Pinpoint the cell where the given text exists, returning its [X, Y] midpoint coordinate. 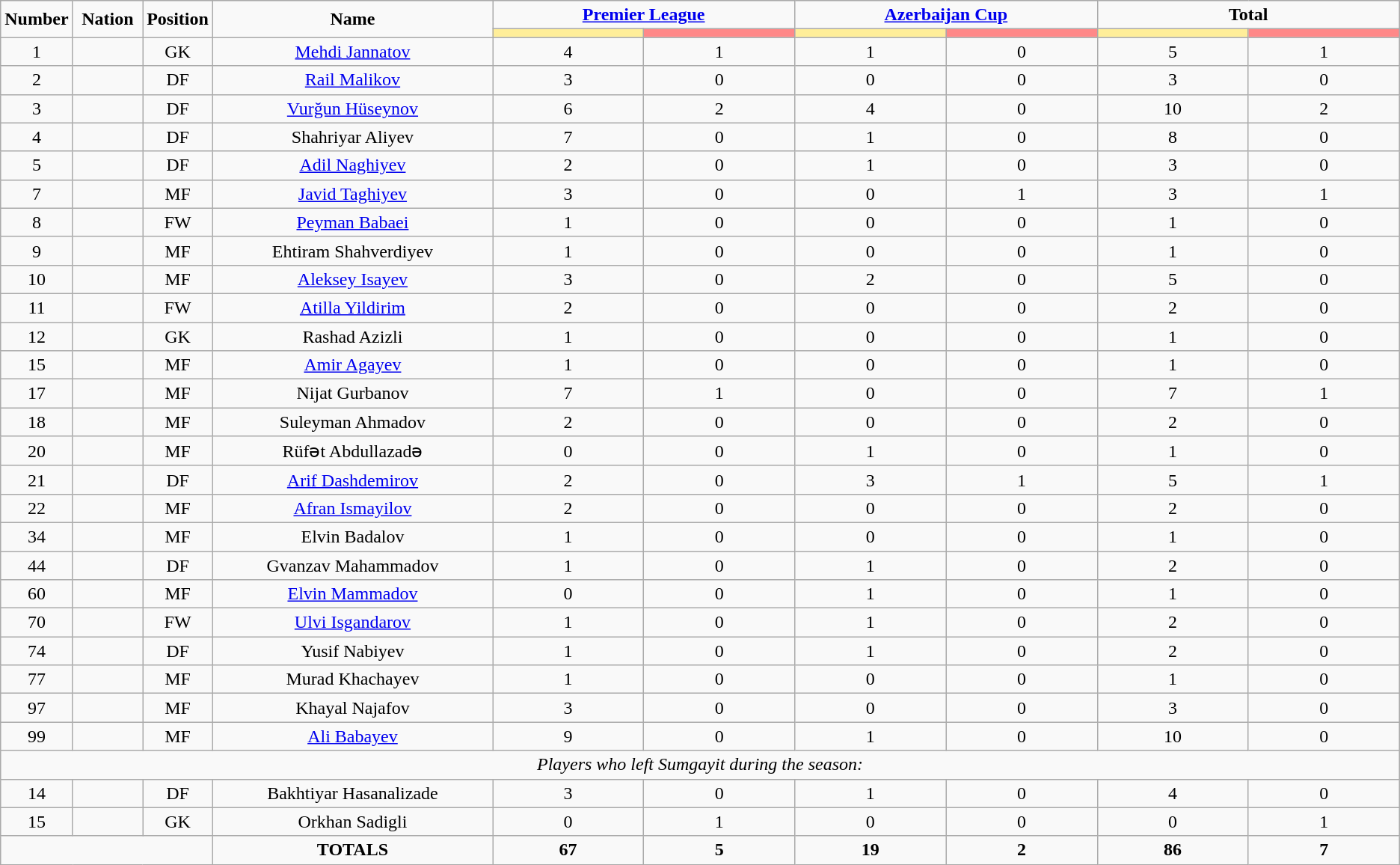
Aleksey Isayev [352, 279]
14 [37, 793]
Ali Babayev [352, 736]
TOTALS [352, 850]
Rail Malikov [352, 80]
Amir Agayev [352, 365]
Azerbaijan Cup [946, 15]
Afran Ismayilov [352, 508]
Adil Naghiyev [352, 165]
11 [37, 308]
Khayal Najafov [352, 708]
Orkhan Sadigli [352, 822]
60 [37, 594]
97 [37, 708]
12 [37, 336]
Name [352, 19]
77 [37, 679]
Suleyman Ahmadov [352, 422]
86 [1173, 850]
Total [1248, 15]
67 [568, 850]
Players who left Sumgayit during the season: [700, 765]
17 [37, 394]
20 [37, 451]
Gvanzav Mahammadov [352, 565]
Ehtiram Shahverdiyev [352, 251]
Peyman Babaei [352, 222]
Vurğun Hüseynov [352, 108]
Premier League [643, 15]
Rüfət Abdullazadə [352, 451]
Ulvi Isgandarov [352, 623]
Nijat Gurbanov [352, 394]
Elvin Badalov [352, 537]
Javid Taghiyev [352, 194]
Position [178, 19]
Atilla Yildirim [352, 308]
Shahriyar Aliyev [352, 137]
Arif Dashdemirov [352, 480]
Nation [108, 19]
Yusif Nabiyev [352, 651]
99 [37, 736]
34 [37, 537]
Mehdi Jannatov [352, 52]
Number [37, 19]
Rashad Azizli [352, 336]
21 [37, 480]
70 [37, 623]
22 [37, 508]
44 [37, 565]
19 [871, 850]
Bakhtiyar Hasanalizade [352, 793]
74 [37, 651]
18 [37, 422]
Elvin Mammadov [352, 594]
Murad Khachayev [352, 679]
6 [568, 108]
